For the text-containing cell, return its midpoint in [X, Y] coordinate format. 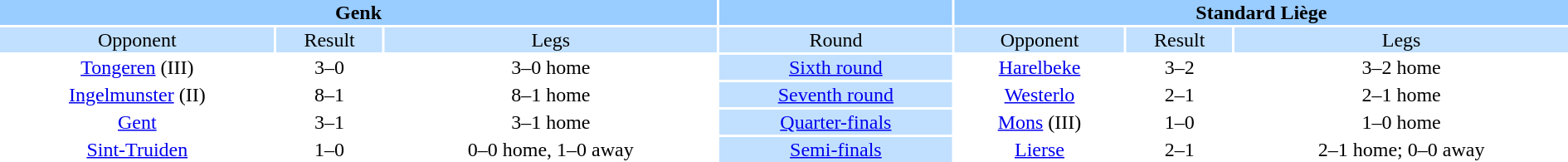
3–1 home [551, 122]
Genk [358, 12]
3–2 home [1401, 67]
1–0 home [1401, 122]
Gent [138, 122]
Quarter-finals [836, 122]
Lierse [1040, 150]
Harelbeke [1040, 67]
Mons (III) [1040, 122]
0–0 home, 1–0 away [551, 150]
3–0 home [551, 67]
2–1 home; 0–0 away [1401, 150]
Ingelmunster (II) [138, 95]
3–0 [330, 67]
Standard Liège [1261, 12]
8–1 home [551, 95]
Semi-finals [836, 150]
Westerlo [1040, 95]
Round [836, 40]
Tongeren (III) [138, 67]
Seventh round [836, 95]
8–1 [330, 95]
2–1 home [1401, 95]
3–1 [330, 122]
Sixth round [836, 67]
3–2 [1180, 67]
Sint-Truiden [138, 150]
